Provide the (X, Y) coordinate of the cell's center where the given text is located.  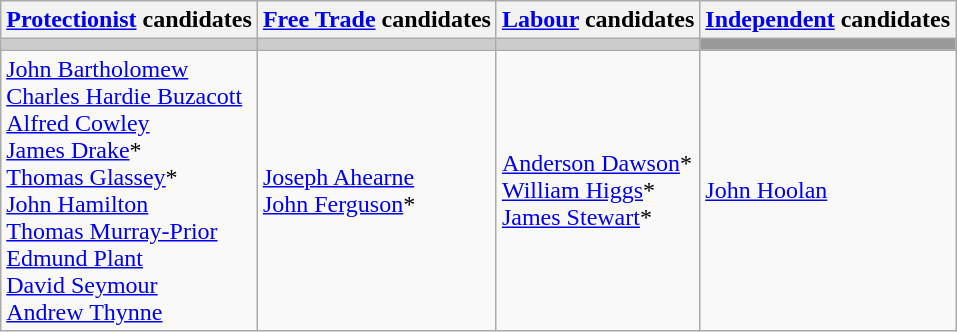
Anderson Dawson*William Higgs*James Stewart* (598, 190)
John Hoolan (828, 190)
Labour candidates (598, 20)
Independent candidates (828, 20)
Protectionist candidates (130, 20)
Joseph AhearneJohn Ferguson* (376, 190)
John BartholomewCharles Hardie BuzacottAlfred CowleyJames Drake*Thomas Glassey*John HamiltonThomas Murray-PriorEdmund PlantDavid SeymourAndrew Thynne (130, 190)
Free Trade candidates (376, 20)
